Search for the cell housing the specified text and yield its (x, y) center coordinate. 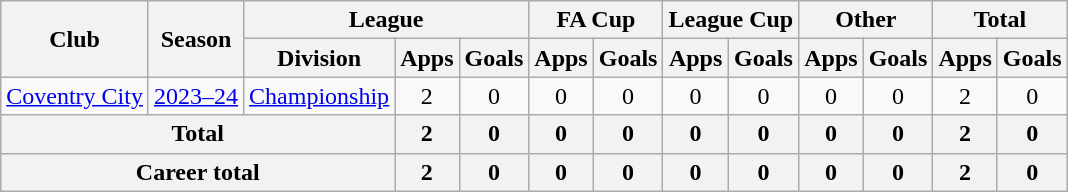
2023–24 (196, 96)
League Cup (731, 20)
Other (866, 20)
League (386, 20)
Division (320, 58)
Season (196, 39)
Championship (320, 96)
FA Cup (596, 20)
Coventry City (75, 96)
Club (75, 39)
Career total (198, 172)
